Provide the [X, Y] coordinate of the cell's center where the given text is located.  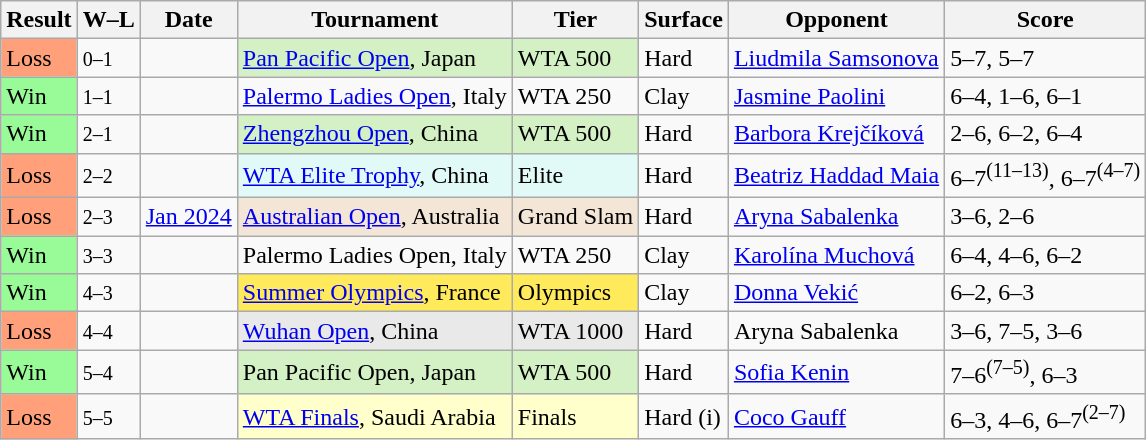
4–3 [108, 293]
Hard (i) [684, 416]
Sofia Kenin [836, 372]
6–7(11–13), 6–7(4–7) [1046, 176]
Summer Olympics, France [374, 293]
6–4, 1–6, 6–1 [1046, 96]
Olympics [575, 293]
Coco Gauff [836, 416]
WTA 1000 [575, 331]
6–3, 4–6, 6–7(2–7) [1046, 416]
2–1 [108, 134]
Barbora Krejčíková [836, 134]
6–2, 6–3 [1046, 293]
7–6(7–5), 6–3 [1046, 372]
WTA Finals, Saudi Arabia [374, 416]
1–1 [108, 96]
Karolína Muchová [836, 255]
2–6, 6–2, 6–4 [1046, 134]
3–6, 7–5, 3–6 [1046, 331]
3–3 [108, 255]
3–6, 2–6 [1046, 217]
Jan 2024 [188, 217]
5–7, 5–7 [1046, 58]
4–4 [108, 331]
5–4 [108, 372]
Result [39, 20]
Tier [575, 20]
Surface [684, 20]
6–4, 4–6, 6–2 [1046, 255]
2–3 [108, 217]
Zhengzhou Open, China [374, 134]
Grand Slam [575, 217]
Liudmila Samsonova [836, 58]
Elite [575, 176]
Opponent [836, 20]
Finals [575, 416]
0–1 [108, 58]
Australian Open, Australia [374, 217]
W–L [108, 20]
Tournament [374, 20]
2–2 [108, 176]
Score [1046, 20]
Beatriz Haddad Maia [836, 176]
Donna Vekić [836, 293]
5–5 [108, 416]
Date [188, 20]
Wuhan Open, China [374, 331]
WTA Elite Trophy, China [374, 176]
Jasmine Paolini [836, 96]
